Determine the [x, y] coordinate at the center of the cell enclosing the given text.  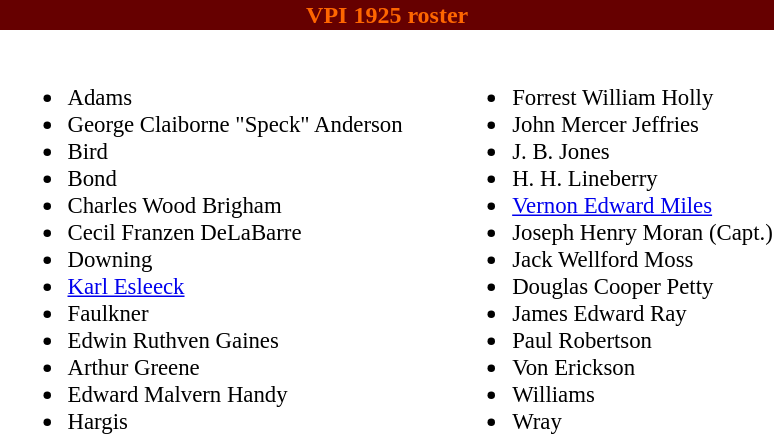
VPI 1925 roster [387, 15]
